From the cell containing the given text, extract its center point as (x, y) coordinate. 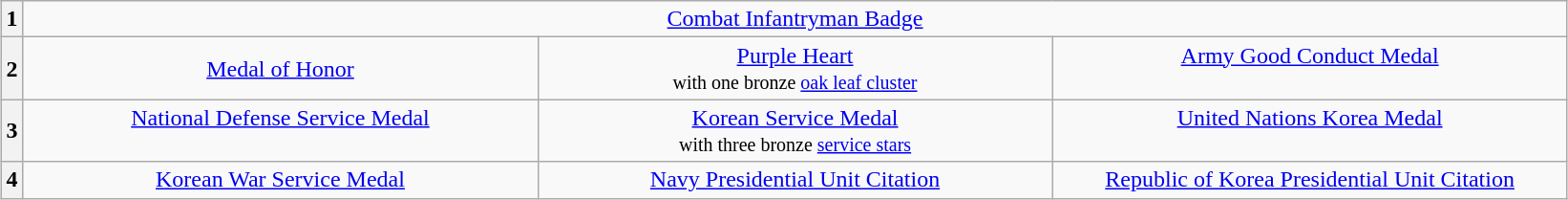
Korean Service Medalwith three bronze service stars (795, 130)
Navy Presidential Unit Citation (795, 180)
National Defense Service Medal (281, 130)
4 (11, 180)
1 (11, 19)
United Nations Korea Medal (1310, 130)
Korean War Service Medal (281, 180)
Army Good Conduct Medal (1310, 69)
Republic of Korea Presidential Unit Citation (1310, 180)
Combat Infantryman Badge (795, 19)
3 (11, 130)
Purple Heartwith one bronze oak leaf cluster (795, 69)
Medal of Honor (281, 69)
2 (11, 69)
